Capture the cell that displays the provided text and extract its (X, Y) central coordinate. 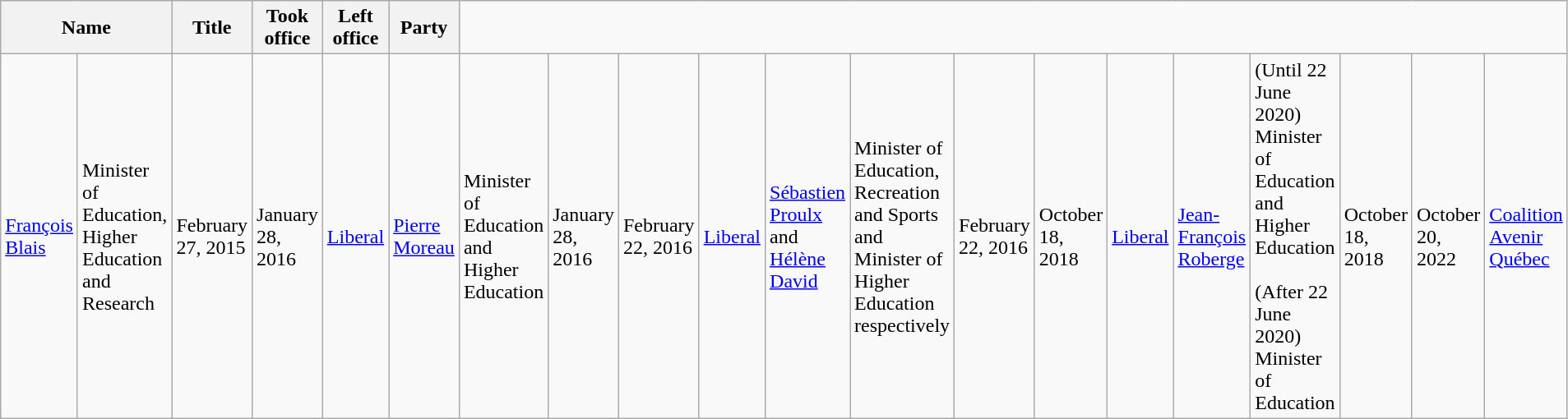
Left office (355, 28)
Sébastien Proulx and Hélène David (807, 237)
(Until 22 June 2020) Minister of Education and Higher Education (After 22 June 2020) Minister of Education (1295, 237)
Pierre Moreau (424, 237)
Name (86, 28)
Minister of Education, Recreation and Sports and Minister of Higher Education respectively (903, 237)
Title (212, 28)
Took office (288, 28)
Party (424, 28)
François Blais (39, 237)
Jean-François Roberge (1212, 237)
Coalition Avenir Québec (1526, 237)
Minister of Education, Higher Education and Research (124, 237)
February 27, 2015 (212, 237)
October 20, 2022 (1448, 237)
Minister of Education and Higher Education (503, 237)
